Locate the cell with the specified text and output its [X, Y] center coordinate. 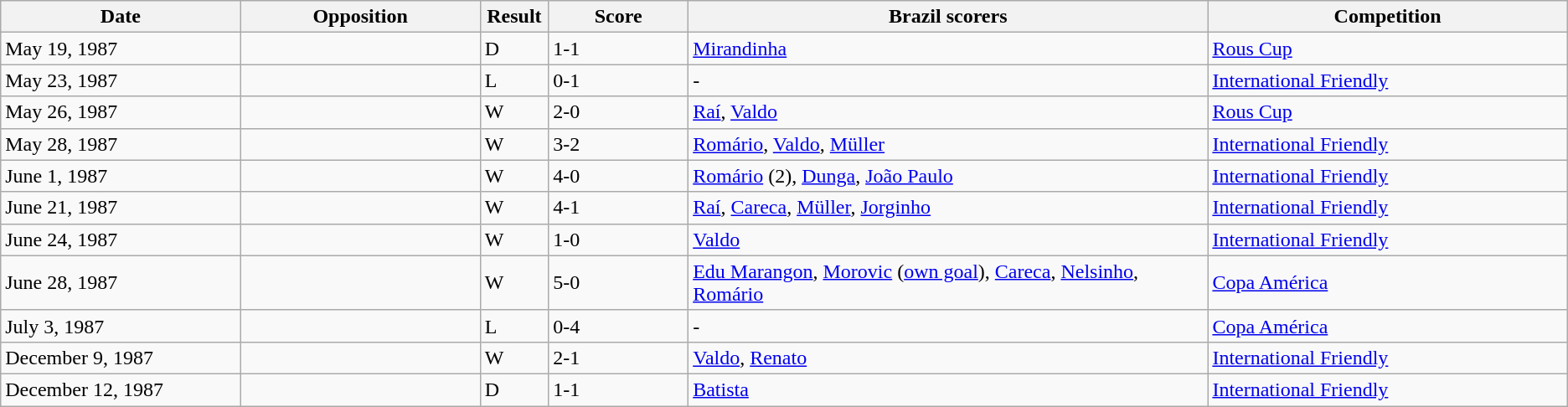
Raí, Careca, Müller, Jorginho [948, 208]
Raí, Valdo [948, 112]
Edu Marangon, Morovic (own goal), Careca, Nelsinho, Romário [948, 283]
5-0 [618, 283]
June 28, 1987 [121, 283]
Romário, Valdo, Müller [948, 144]
Batista [948, 389]
May 19, 1987 [121, 49]
Brazil scorers [948, 17]
May 23, 1987 [121, 80]
Opposition [360, 17]
1-0 [618, 240]
June 24, 1987 [121, 240]
Score [618, 17]
0-4 [618, 326]
May 26, 1987 [121, 112]
June 21, 1987 [121, 208]
4-0 [618, 176]
Mirandinha [948, 49]
4-1 [618, 208]
3-2 [618, 144]
2-0 [618, 112]
2-1 [618, 358]
0-1 [618, 80]
May 28, 1987 [121, 144]
June 1, 1987 [121, 176]
December 12, 1987 [121, 389]
Date [121, 17]
Valdo [948, 240]
Valdo, Renato [948, 358]
Romário (2), Dunga, João Paulo [948, 176]
December 9, 1987 [121, 358]
July 3, 1987 [121, 326]
Competition [1387, 17]
Result [514, 17]
